Provide the (X, Y) coordinate of the cell's center where the given text is located.  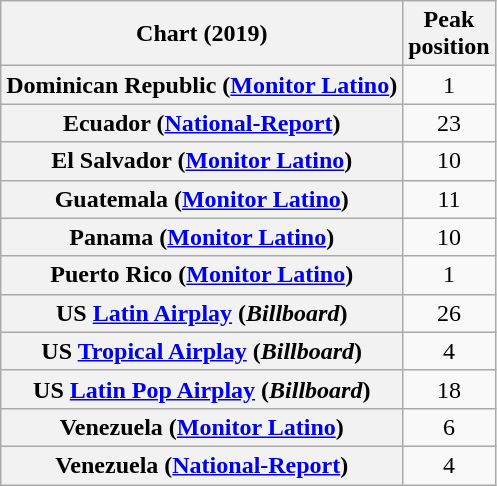
Peakposition (449, 34)
11 (449, 199)
26 (449, 313)
Puerto Rico (Monitor Latino) (202, 275)
US Latin Airplay (Billboard) (202, 313)
US Tropical Airplay (Billboard) (202, 351)
Venezuela (National-Report) (202, 465)
Dominican Republic (Monitor Latino) (202, 85)
Venezuela (Monitor Latino) (202, 427)
Ecuador (National-Report) (202, 123)
23 (449, 123)
6 (449, 427)
El Salvador (Monitor Latino) (202, 161)
Chart (2019) (202, 34)
Guatemala (Monitor Latino) (202, 199)
US Latin Pop Airplay (Billboard) (202, 389)
Panama (Monitor Latino) (202, 237)
18 (449, 389)
